Locate the cell with the specified text and output its [x, y] center coordinate. 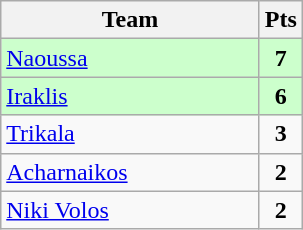
6 [280, 96]
Naoussa [130, 58]
Trikala [130, 134]
7 [280, 58]
3 [280, 134]
Acharnaikos [130, 172]
Team [130, 20]
Iraklis [130, 96]
Niki Volos [130, 210]
Pts [280, 20]
